Provide the [X, Y] coordinate of the cell's center where the given text is located.  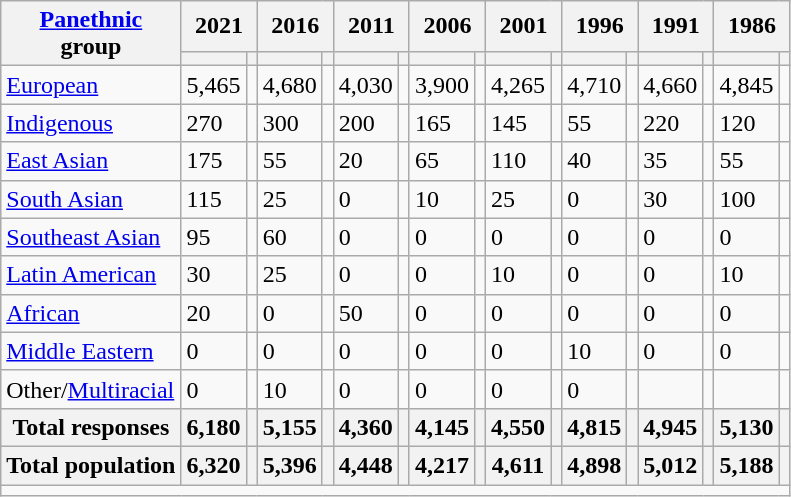
Panethnicgroup [91, 34]
4,680 [290, 85]
6,180 [214, 427]
East Asian [91, 161]
4,030 [366, 85]
Middle Eastern [91, 351]
2016 [295, 26]
4,845 [746, 85]
4,611 [518, 465]
5,012 [670, 465]
4,660 [670, 85]
Latin American [91, 275]
5,396 [290, 465]
4,265 [518, 85]
5,130 [746, 427]
5,188 [746, 465]
6,320 [214, 465]
100 [746, 199]
1996 [600, 26]
40 [594, 161]
4,360 [366, 427]
175 [214, 161]
5,465 [214, 85]
4,898 [594, 465]
4,217 [442, 465]
60 [290, 237]
270 [214, 123]
2006 [447, 26]
300 [290, 123]
120 [746, 123]
Southeast Asian [91, 237]
European [91, 85]
4,145 [442, 427]
1991 [676, 26]
50 [366, 313]
4,945 [670, 427]
4,550 [518, 427]
220 [670, 123]
35 [670, 161]
South Asian [91, 199]
4,448 [366, 465]
5,155 [290, 427]
Indigenous [91, 123]
165 [442, 123]
Total population [91, 465]
2011 [371, 26]
145 [518, 123]
1986 [752, 26]
African [91, 313]
65 [442, 161]
3,900 [442, 85]
Other/Multiracial [91, 389]
2001 [524, 26]
200 [366, 123]
110 [518, 161]
Total responses [91, 427]
95 [214, 237]
4,710 [594, 85]
4,815 [594, 427]
2021 [219, 26]
115 [214, 199]
